Scan for the cell matching the given text and deliver its (X, Y) coordinate at center. 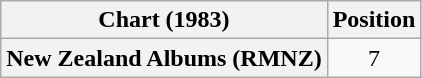
7 (374, 58)
Chart (1983) (164, 20)
New Zealand Albums (RMNZ) (164, 58)
Position (374, 20)
